For the text-containing cell, return its midpoint in (X, Y) coordinate format. 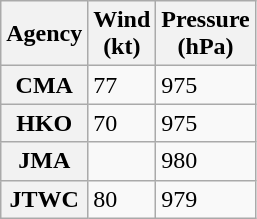
Pressure(hPa) (206, 34)
70 (122, 123)
HKO (44, 123)
JMA (44, 161)
80 (122, 199)
JTWC (44, 199)
CMA (44, 85)
77 (122, 85)
Wind(kt) (122, 34)
980 (206, 161)
Agency (44, 34)
979 (206, 199)
